From the cell containing the given text, extract its center point as (x, y) coordinate. 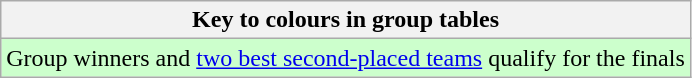
Group winners and two best second-placed teams qualify for the finals (346, 58)
Key to colours in group tables (346, 20)
